Return [X, Y] of the center of cell containing provided text 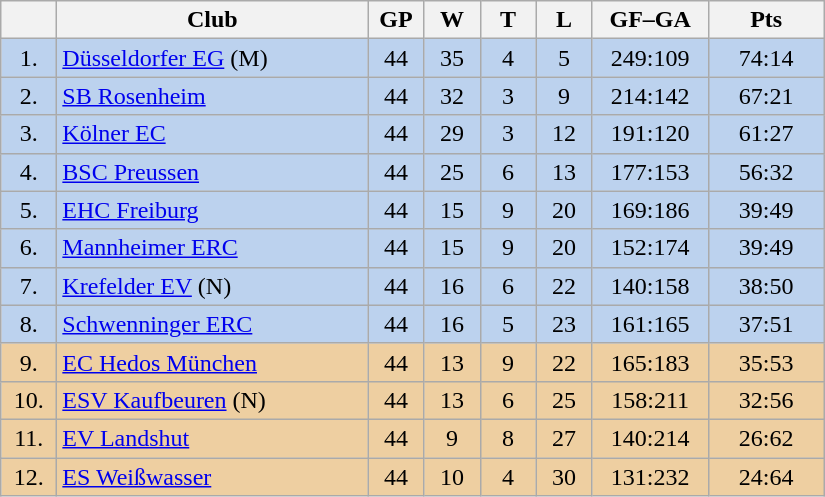
GF–GA [650, 20]
9. [29, 362]
Mannheimer ERC [212, 248]
EHC Freiburg [212, 210]
L [564, 20]
214:142 [650, 96]
7. [29, 286]
10. [29, 400]
29 [452, 134]
8 [508, 438]
30 [564, 477]
37:51 [766, 324]
Kölner EC [212, 134]
W [452, 20]
158:211 [650, 400]
10 [452, 477]
23 [564, 324]
35 [452, 58]
191:120 [650, 134]
152:174 [650, 248]
56:32 [766, 172]
Club [212, 20]
61:27 [766, 134]
ES Weißwasser [212, 477]
2. [29, 96]
32 [452, 96]
177:153 [650, 172]
4. [29, 172]
Schwenninger ERC [212, 324]
32:56 [766, 400]
11. [29, 438]
161:165 [650, 324]
8. [29, 324]
1. [29, 58]
BSC Preussen [212, 172]
SB Rosenheim [212, 96]
249:109 [650, 58]
165:183 [650, 362]
ESV Kaufbeuren (N) [212, 400]
EV Landshut [212, 438]
74:14 [766, 58]
6. [29, 248]
12. [29, 477]
26:62 [766, 438]
169:186 [650, 210]
Krefelder EV (N) [212, 286]
EC Hedos München [212, 362]
35:53 [766, 362]
38:50 [766, 286]
140:214 [650, 438]
Düsseldorfer EG (M) [212, 58]
27 [564, 438]
GP [396, 20]
12 [564, 134]
24:64 [766, 477]
T [508, 20]
Pts [766, 20]
5. [29, 210]
131:232 [650, 477]
3. [29, 134]
140:158 [650, 286]
67:21 [766, 96]
